Detect which cell encompasses the target text, then output its (X, Y) center coordinate. 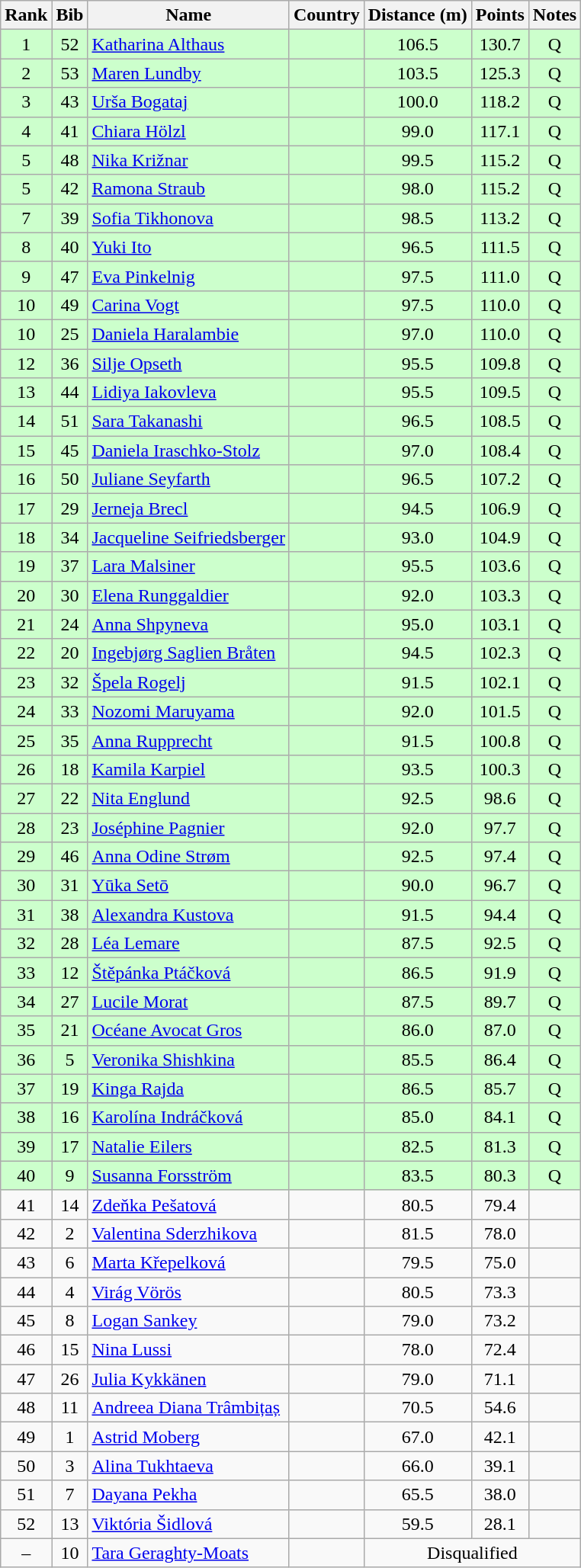
Štěpánka Ptáčková (189, 973)
93.5 (418, 769)
85.0 (418, 1117)
Anna Shpyneva (189, 624)
54.6 (500, 1408)
Océane Avocat Gros (189, 1031)
106.5 (418, 44)
100.0 (418, 102)
Distance (m) (418, 15)
66.0 (418, 1466)
Léa Lemare (189, 944)
98.5 (418, 218)
Points (500, 15)
Nika Križnar (189, 160)
90.0 (418, 886)
Notes (554, 15)
Elena Runggaldier (189, 595)
70.5 (418, 1408)
Marta Křepelková (189, 1262)
Eva Pinkelnig (189, 276)
65.5 (418, 1495)
38.0 (500, 1495)
Anna Rupprecht (189, 740)
79.5 (418, 1262)
Bib (70, 15)
107.2 (500, 479)
Daniela Iraschko-Stolz (189, 451)
87.0 (500, 1031)
79.4 (500, 1204)
Yūka Setō (189, 886)
102.1 (500, 682)
103.6 (500, 566)
99.0 (418, 131)
Jacqueline Seifriedsberger (189, 537)
Ingebjørg Saglien Bråten (189, 653)
Susanna Forsström (189, 1175)
Lara Malsiner (189, 566)
Anna Odine Strøm (189, 857)
80.3 (500, 1175)
Karolína Indráčková (189, 1117)
97.4 (500, 857)
103.5 (418, 73)
111.0 (500, 276)
73.2 (500, 1321)
86.4 (500, 1060)
Veronika Shishkina (189, 1060)
Sara Takanashi (189, 422)
Lidiya Iakovleva (189, 393)
Valentina Sderzhikova (189, 1233)
85.7 (500, 1089)
Virág Vörös (189, 1292)
113.2 (500, 218)
Nozomi Maruyama (189, 711)
Jerneja Brecl (189, 508)
Logan Sankey (189, 1321)
100.3 (500, 769)
73.3 (500, 1292)
108.4 (500, 451)
91.9 (500, 973)
83.5 (418, 1175)
81.3 (500, 1146)
111.5 (500, 247)
39.1 (500, 1466)
108.5 (500, 422)
Dayana Pekha (189, 1495)
130.7 (500, 44)
103.3 (500, 595)
93.0 (418, 537)
99.5 (418, 160)
Silje Opseth (189, 364)
Ramona Straub (189, 189)
81.5 (418, 1233)
Katharina Althaus (189, 44)
Kamila Karpiel (189, 769)
125.3 (500, 73)
59.5 (418, 1524)
96.7 (500, 886)
Lucile Morat (189, 1002)
Yuki Ito (189, 247)
Nina Lussi (189, 1350)
117.1 (500, 131)
67.0 (418, 1437)
Name (189, 15)
Špela Rogelj (189, 682)
104.9 (500, 537)
Natalie Eilers (189, 1146)
28.1 (500, 1524)
71.1 (500, 1379)
Urša Bogataj (189, 102)
94.4 (500, 915)
95.0 (418, 624)
103.1 (500, 624)
98.0 (418, 189)
Andreea Diana Trâmbițaș (189, 1408)
109.5 (500, 393)
Alexandra Kustova (189, 915)
Disqualified (472, 1553)
97.7 (500, 827)
Viktória Šidlová (189, 1524)
75.0 (500, 1262)
106.9 (500, 508)
Daniela Haralambie (189, 334)
Nita Englund (189, 798)
Rank (26, 15)
89.7 (500, 1002)
42.1 (500, 1437)
Maren Lundby (189, 73)
102.3 (500, 653)
84.1 (500, 1117)
– (26, 1553)
72.4 (500, 1350)
Astrid Moberg (189, 1437)
53 (70, 73)
Zdeňka Pešatová (189, 1204)
101.5 (500, 711)
Chiara Hölzl (189, 131)
Country (326, 15)
6 (70, 1262)
82.5 (418, 1146)
Tara Geraghty-Moats (189, 1553)
100.8 (500, 740)
Joséphine Pagnier (189, 827)
Carina Vogt (189, 305)
86.0 (418, 1031)
98.6 (500, 798)
Julia Kykkänen (189, 1379)
Juliane Seyfarth (189, 479)
Kinga Rajda (189, 1089)
Sofia Tikhonova (189, 218)
109.8 (500, 364)
85.5 (418, 1060)
Alina Tukhtaeva (189, 1466)
11 (70, 1408)
118.2 (500, 102)
